From the cell containing the given text, extract its center point as [X, Y] coordinate. 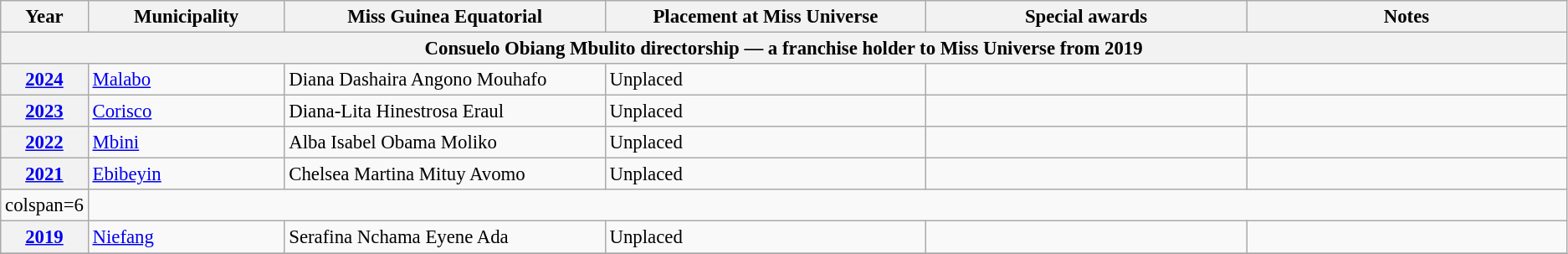
2023 [44, 111]
Notes [1407, 17]
Chelsea Martina Mituy Avomo [445, 174]
Alba Isabel Obama Moliko [445, 143]
Niefang [186, 237]
Municipality [186, 17]
Malabo [186, 80]
2022 [44, 143]
Consuelo Obiang Mbulito directorship — a franchise holder to Miss Universe from 2019 [784, 49]
Mbini [186, 143]
Diana Dashaira Angono Mouhafo [445, 80]
Ebibeyin [186, 174]
Placement at Miss Universe [765, 17]
colspan=6 [44, 205]
Miss Guinea Equatorial [445, 17]
Diana-Lita Hinestrosa Eraul [445, 111]
2021 [44, 174]
Year [44, 17]
2019 [44, 237]
Special awards [1086, 17]
Serafina Nchama Eyene Ada [445, 237]
2024 [44, 80]
Corisco [186, 111]
